Return the [X, Y] coordinate for the center point of the cell that contains the specified text.  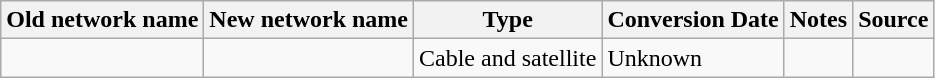
Unknown [693, 58]
Conversion Date [693, 20]
Old network name [102, 20]
Notes [818, 20]
New network name [309, 20]
Type [508, 20]
Source [894, 20]
Cable and satellite [508, 58]
